Search for the cell housing the specified text and yield its [X, Y] center coordinate. 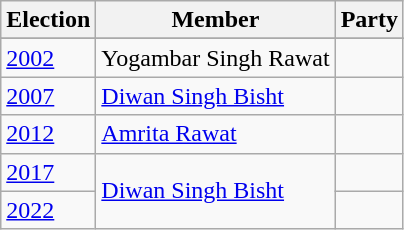
2022 [48, 210]
Member [216, 20]
2012 [48, 134]
Election [48, 20]
2002 [48, 58]
Amrita Rawat [216, 134]
2017 [48, 172]
Yogambar Singh Rawat [216, 58]
2007 [48, 96]
Party [369, 20]
